Return (x, y) of the center of cell containing provided text 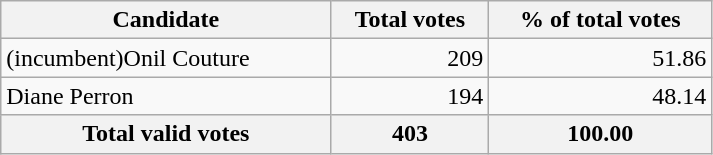
Candidate (166, 20)
403 (410, 134)
48.14 (600, 96)
100.00 (600, 134)
Total valid votes (166, 134)
209 (410, 58)
194 (410, 96)
% of total votes (600, 20)
51.86 (600, 58)
Diane Perron (166, 96)
(incumbent)Onil Couture (166, 58)
Total votes (410, 20)
